Identify which cell holds the provided text, then report its [x, y] central coordinate. 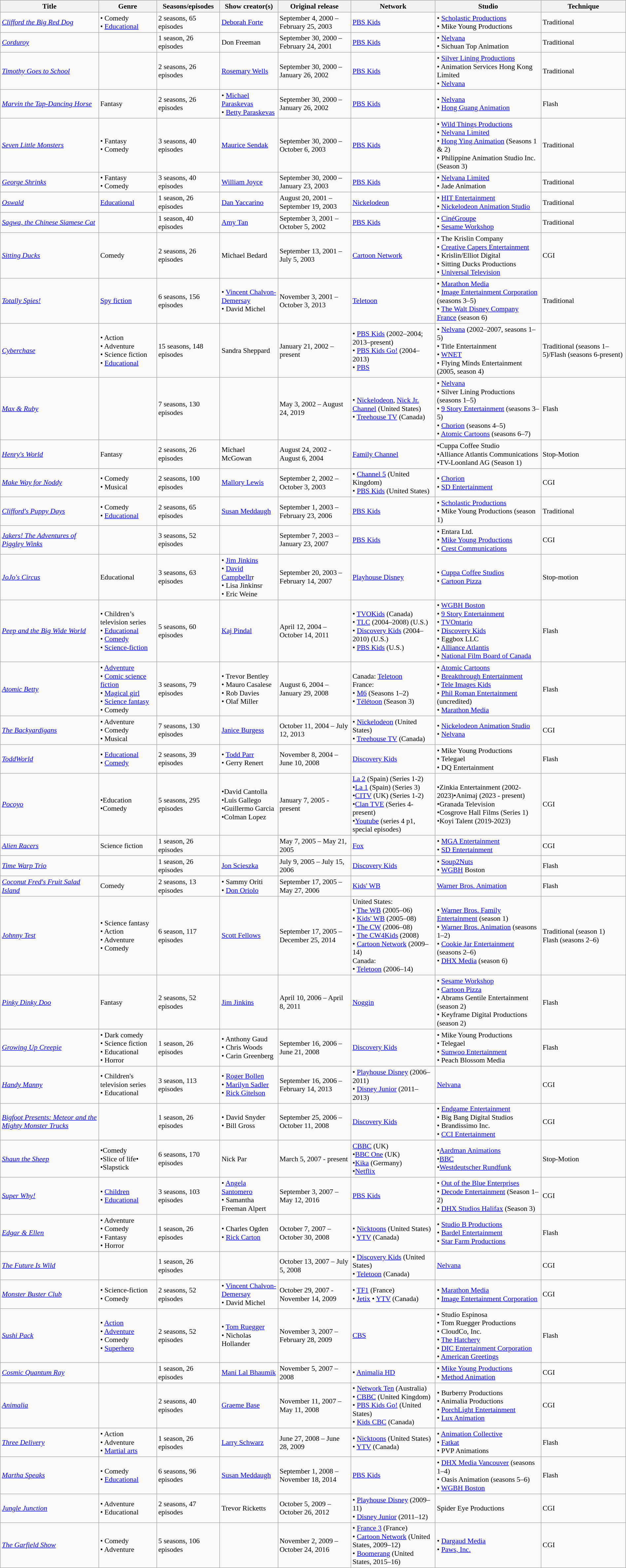
Science fiction [128, 846]
• Adventure• Comedy• Musical [128, 730]
Sushi Pack [50, 1335]
Michael Bedard [249, 255]
Mallory Lewis [249, 483]
Animalia [50, 1405]
• Michael Paraskevas• Betty Paraskevas [249, 104]
September 13, 2001 – July 5, 2003 [314, 255]
• Warner Bros. Family Entertainment (season 1)• Warner Bros. Animation (seasons 1–2)• Cookie Jar Entertainment (seasons 2–6)• DHX Media (season 6) [488, 936]
3 seasons, 52 episodes [188, 540]
CBBC (UK)•BBC One (UK)•Kika (Germany)•Netflix [393, 1159]
• Charles Ogden• Rick Carton [249, 1233]
• Nickelodeon Animation Studio • Nelvana [488, 730]
Traditional (season 1)Flash (seasons 2–6) [583, 936]
• Channel 5 (United Kingdom)• PBS Kids (United States) [393, 483]
• Tom Ruegger• Nicholas Hollander [249, 1335]
• Endgame Entertainment• Big Bang Digital Studios• Brandissimo Inc.• CCI Entertainment [488, 1122]
• Nickelodeon (United States)• Treehouse TV (Canada) [393, 730]
5 seasons, 106 episodes [188, 1545]
• PBS Kids (2002–2004; 2013–present)• PBS Kids Go! (2004–2013)• PBS [393, 351]
• Adventure• Comedy• Fantasy• Horror [128, 1233]
The Garfield Show [50, 1545]
• Mike Young Productions• Telegael• DQ Entertainment [488, 759]
Mani Lal Bhaumik [249, 1372]
Sandra Sheppard [249, 351]
• Children’s television series• Educational• Comedy• Science-fiction [128, 631]
• Cuppa Coffee Studios• Cartoon Pizza [488, 577]
Time Warp Trio [50, 866]
September 30, 2000 – January 23, 2003 [314, 182]
5 seasons, 60 episodes [188, 631]
Network [393, 6]
Max & Ruby [50, 409]
• TF1 (France)• Jetix • YTV (Canada) [393, 1294]
• Dark comedy• Science fiction• Educational• Horror [128, 1048]
15 seasons, 148 episodes [188, 351]
Kids' WB [393, 886]
CBS [393, 1335]
Studio [488, 6]
The Future Is Wild [50, 1266]
Dan Yaccarino [249, 202]
• Science-fiction• Comedy [128, 1294]
2 seasons, 40 episodes [188, 1405]
September 25, 2006 – October 11, 2008 [314, 1122]
• Scholastic Productions• Mike Young Productions (season 1) [488, 511]
Original release [314, 6]
2 seasons, 100 episodes [188, 483]
Totally Spies! [50, 301]
September 4, 2000 – February 25, 2003 [314, 22]
Jim Jinkins [249, 1002]
2 seasons, 39 episodes [188, 759]
• Dargaud Media• Paws, Inc. [488, 1545]
Deborah Forte [249, 22]
• Discovery Kids (United States)• Teletoon (Canada) [393, 1266]
Pinky Dinky Doo [50, 1002]
September 20, 2003 – February 14, 2007 [314, 577]
Title [50, 6]
The Backyardigans [50, 730]
• Burberry Productions• Animalia Productions• PorchLight Entertainment• Lux Animation [488, 1405]
Edgar & Ellen [50, 1233]
Marvin the Tap-Dancing Horse [50, 104]
• Action• Adventure• Martial arts [128, 1442]
Family Channel [393, 454]
November 2, 2009 – October 24, 2016 [314, 1545]
Canada: TeletoonFrance:• M6 (Seasons 1–2)• Télétoon (Season 3) [393, 689]
Amy Tan [249, 223]
• Nelvana• Hong Guang Animation [488, 104]
• Network Ten (Australia)• CBBC (United Kingdom)• PBS Kids Go! (United States)• Kids CBC (Canada) [393, 1405]
• Animation Collective• Fatkat• PVP Animations [488, 1442]
Cosmic Quantum Ray [50, 1372]
Spy fiction [128, 301]
November 5, 2007 – 2008 [314, 1372]
January 21, 2002 – present [314, 351]
September 3, 2007 – May 12, 2016 [314, 1196]
September 17, 2005 – December 25, 2014 [314, 936]
September 2, 2002 – October 3, 2003 [314, 483]
Jungle Junction [50, 1509]
• Nickelodeon, Nick Jr. Channel (United States)• Treehouse TV (Canada) [393, 409]
September 17, 2005 – May 27, 2006 [314, 886]
Stop-motion [583, 577]
• Comedy• Adventure [128, 1545]
•Cuppa Coffee Studio•Alliance Atlantis Communications•TV-Loonland AG (Season 1) [488, 454]
• Children's television series• Educational [128, 1085]
• WGBH Boston• 9 Story Entertainment• TVOntario• Discovery Kids• Eggbox LLC• Alliance Atlantis• National Film Board of Canada [488, 631]
Teletoon [393, 301]
Kaj Pindal [249, 631]
ToddWorld [50, 759]
3 seasons, 79 episodes [188, 689]
George Shrinks [50, 182]
Alien Racers [50, 846]
Clifford's Puppy Days [50, 511]
• Roger Bollen• Marilyn Sadler• Rick Gitelson [249, 1085]
•Zinkia Entertainment (2002-2023)•Animaj (2023 - present)•Granada Television•Cosgrove Hall Films (Series 1)•Koyi Talent (2019-2023) [488, 804]
• Mike Young Productions• Telegael• Sunwoo Entertainment• Peach Blossom Media [488, 1048]
October 13, 2007 – July 5, 2008 [314, 1266]
• Soup2Nuts• WGBH Boston [488, 866]
•David Cantolla•Luis Gallego•Guillermo Garcia•Colman Lopez [249, 804]
• Comedy• Musical [128, 483]
September 30, 2000 – February 24, 2001 [314, 42]
• Adventure• Comic science fiction• Magical girl• Science fantasy• Comedy [128, 689]
Peep and the Big Wide World [50, 631]
• Angela Santomero• Samantha Freeman Alpert [249, 1196]
Trevor Ricketts [249, 1509]
•Aardman Animations•BBC•Westdeutscher Rundfunk [488, 1159]
Cartoon Network [393, 255]
• Scholastic Productions• Mike Young Productions [488, 22]
September 1, 2003 – February 23, 2006 [314, 511]
Clifford the Big Red Dog [50, 22]
3 seasons, 63 episodes [188, 577]
• DHX Media Vancouver (seasons 1–4)• Oasis Animation (seasons 5–6)• WGBH Boston [488, 1475]
2 seasons, 13 episodes [188, 886]
October 7, 2007 – October 30, 2008 [314, 1233]
Shaun the Sheep [50, 1159]
October 5, 2009 – October 26, 2012 [314, 1509]
July 9, 2005 – July 15, 2006 [314, 866]
Seasons/episodes [188, 6]
• Atomic Cartoons• Breakthrough Entertainment• Tele Images Kids• Phil Roman Entertainment (uncredited)• Marathon Media [488, 689]
Atomic Betty [50, 689]
August 20, 2001 – September 19, 2003 [314, 202]
• Entara Ltd.• Mike Young Productions• Crest Communications [488, 540]
• Marathon Media• Image Entertainment Corporation (seasons 3–5)• The Walt Disney Company France (season 6) [488, 301]
6 seasons, 156 episodes [188, 301]
• David Snyder• Bill Gross [249, 1122]
• Mike Young Productions• Method Animation [488, 1372]
• Nelvana• Sichuan Top Animation [488, 42]
Maurice Sendak [249, 145]
September 30, 2000 – October 6, 2003 [314, 145]
• Science fantasy• Action• Adventure• Comedy [128, 936]
• CinéGroupe• Sesame Workshop [488, 223]
• Silver Lining Productions• Animation Services Hong Kong Limited• Nelvana [488, 71]
October 29, 2007 - November 14, 2009 [314, 1294]
• Action• Adventure• Science fiction• Educational [128, 351]
September 3, 2001 – October 5, 2002 [314, 223]
Monster Buster Club [50, 1294]
• Playhouse Disney (2009–11)• Disney Junior (2011–12) [393, 1509]
• Studio Espinosa• Tom Ruegger Productions• CloudCo, Inc.• The Hatchery• DIC Entertainment Corporation• American Greetings [488, 1335]
United States:• The WB (2005–06)• Kids' WB (2005–08)• The CW (2006–08)• The CW4Kids (2008)• Cartoon Network (2009–14)Canada:• Teletoon (2006–14) [393, 936]
6 seasons, 170 episodes [188, 1159]
Traditional (seasons 1–5)/Flash (seasons 6-present) [583, 351]
Spider Eye Productions [488, 1509]
August 24, 2002 - August 6, 2004 [314, 454]
Growing Up Creepie [50, 1048]
• Playhouse Disney (2006–2011)• Disney Junior (2011–2013) [393, 1085]
Jakers! The Adventures of Piggley Winks [50, 540]
November 3, 2001 – October 3, 2013 [314, 301]
• Children• Educational [128, 1196]
Playhouse Disney [393, 577]
Seven Little Monsters [50, 145]
• Nelvana Limited• Jade Animation [488, 182]
Corduroy [50, 42]
Show creator(s) [249, 6]
• Wild Things Productions• Nelvana Limited• Hong Ying Animation (Seasons 1 & 2)• Philippine Animation Studio Inc. (Season 3) [488, 145]
JoJo's Circus [50, 577]
Graeme Base [249, 1405]
Make Way for Noddy [50, 483]
Michael McGowan [249, 454]
August 6, 2004 – January 29, 2008 [314, 689]
William Joyce [249, 182]
Sagwa, the Chinese Siamese Cat [50, 223]
Bigfoot Presents: Meteor and the Mighty Monster Trucks [50, 1122]
• Marathon Media• Image Entertainment Corporation [488, 1294]
September 7, 2003 – January 23, 2007 [314, 540]
September 16, 2006 – June 21, 2008 [314, 1048]
• France 3 (France) • Cartoon Network (United States, 2009–12)• Boomerang (United States, 2015–16) [393, 1545]
2 seasons, 47 episodes [188, 1509]
Janice Burgess [249, 730]
• Educational• Comedy [128, 759]
Three Delivery [50, 1442]
• TVOKids (Canada)• TLC (2004–2008) (U.S.)• Discovery Kids (2004–2010) (U.S.)• PBS Kids (U.S.) [393, 631]
Super Why! [50, 1196]
April 12, 2004 – October 14, 2011 [314, 631]
Larry Schwarz [249, 1442]
• Trevor Bentley• Mauro Casalese• Rob Davies• Olaf Miller [249, 689]
•Comedy•Slice of life••Slapstick [128, 1159]
• Nelvana• Silver Lining Productions (seasons 1–5)• 9 Story Entertainment (seasons 3–5)• Chorion (seasons 4–5)• Atomic Cartoons (seasons 6–7) [488, 409]
La 2 (Spain) (Series 1-2)•La 1 (Spain) (Series 3)•CITV (UK) (Series 1-2)•Clan TVE (Series 4-present)•Youtube (series 4 p1, special episodes) [393, 804]
Scott Fellows [249, 936]
Warner Bros. Animation [488, 886]
• Studio B Productions• Bardel Entertainment• Star Farm Productions [488, 1233]
May 7, 2005 – May 21, 2005 [314, 846]
Cyberchase [50, 351]
• HIT Entertainment• Nickelodeon Animation Studio [488, 202]
• Action• Adventure• Comedy• Superhero [128, 1335]
• The Krislin Company • Creative Capers Entertainment • Krislin/Elliot Digital • Sitting Ducks Productions • Universal Television [488, 255]
• Out of the Blue Enterprises• Decode Entertainment (Season 1–2)• DHX Studios Halifax (Season 3) [488, 1196]
October 11, 2004 – July 12, 2013 [314, 730]
• Animalia HD [393, 1372]
3 season, 113 episodes [188, 1085]
September 1, 2008 – November 18, 2014 [314, 1475]
March 5, 2007 - present [314, 1159]
January 7, 2005 - present [314, 804]
• Chorion• SD Entertainment [488, 483]
• Todd Parr• Gerry Renert [249, 759]
6 seasons, 96 episodes [188, 1475]
Fox [393, 846]
Henry's World [50, 454]
• Anthony Gaud• Chris Woods• Carin Greenberg [249, 1048]
Technique [583, 6]
Oswald [50, 202]
Martha Speaks [50, 1475]
3 seasons, 103 episodes [188, 1196]
June 27, 2008 – June 28, 2009 [314, 1442]
• Adventure• Educational [128, 1509]
• Jim Jinkins• David Campbellrr• Lisa Jinkinsr• Eric Weine [249, 577]
• Sesame Workshop• Cartoon Pizza• Abrams Gentile Entertainment (season 2)• Keyframe Digital Productions (season 2) [488, 1002]
Johnny Test [50, 936]
Rosemary Wells [249, 71]
May 3, 2002 – August 24, 2019 [314, 409]
Nickelodeon [393, 202]
Coconut Fred's Fruit Salad Island [50, 886]
November 3, 2007 – February 28, 2009 [314, 1335]
November 8, 2004 – June 10, 2008 [314, 759]
November 11, 2007 – May 11, 2008 [314, 1405]
Handy Manny [50, 1085]
5 seasons, 295 episodes [188, 804]
• Sammy Oriti• Don Oriolo [249, 886]
• Nelvana (2002–2007, seasons 1–5)• Title Entertainment• WNET• Flying Minds Entertainment (2005, season 4) [488, 351]
Jon Scieszka [249, 866]
Don Freeman [249, 42]
Noggin [393, 1002]
Timothy Goes to School [50, 71]
• MGA Entertainment• SD Entertainment [488, 846]
6 season, 117 episodes [188, 936]
April 10, 2006 – April 8, 2011 [314, 1002]
Nick Par [249, 1159]
•Education•Comedy [128, 804]
Genre [128, 6]
Sitting Ducks [50, 255]
1 season, 40 episodes [188, 223]
Pocoyo [50, 804]
September 16, 2006 – February 14, 2013 [314, 1085]
